Identify which cell holds the provided text, then report its [x, y] central coordinate. 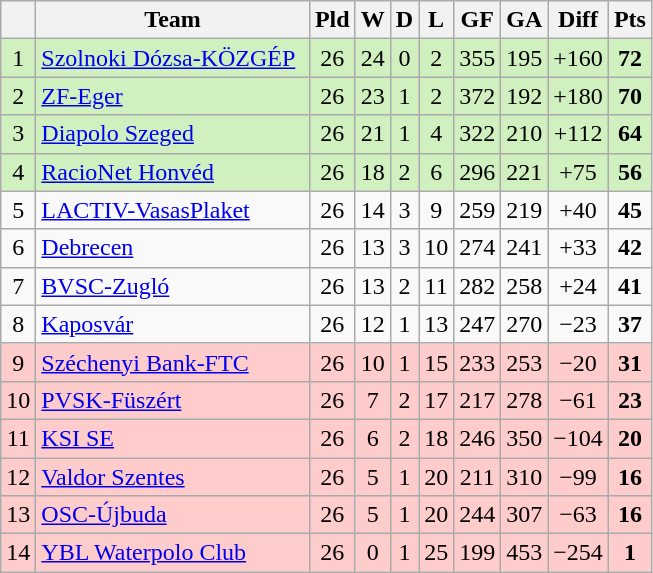
278 [524, 400]
Széchenyi Bank-FTC [173, 362]
233 [478, 362]
Debrecen [173, 248]
−23 [578, 324]
41 [630, 286]
274 [478, 248]
241 [524, 248]
195 [524, 58]
OSC-Újbuda [173, 515]
PVSK-Füszért [173, 400]
L [436, 20]
+24 [578, 286]
D [404, 20]
270 [524, 324]
21 [372, 134]
8 [18, 324]
219 [524, 210]
31 [630, 362]
350 [524, 438]
25 [436, 553]
Diff [578, 20]
221 [524, 172]
GA [524, 20]
GF [478, 20]
YBL Waterpolo Club [173, 553]
37 [630, 324]
Pts [630, 20]
310 [524, 477]
BVSC-Zugló [173, 286]
210 [524, 134]
247 [478, 324]
45 [630, 210]
−254 [578, 553]
+75 [578, 172]
Pld [332, 20]
−104 [578, 438]
70 [630, 96]
355 [478, 58]
−20 [578, 362]
−63 [578, 515]
72 [630, 58]
253 [524, 362]
307 [524, 515]
KSI SE [173, 438]
−61 [578, 400]
64 [630, 134]
258 [524, 286]
246 [478, 438]
+40 [578, 210]
42 [630, 248]
217 [478, 400]
Szolnoki Dózsa-KÖZGÉP [173, 58]
372 [478, 96]
LACTIV-VasasPlaket [173, 210]
Team [173, 20]
244 [478, 515]
+180 [578, 96]
ZF-Eger [173, 96]
453 [524, 553]
17 [436, 400]
56 [630, 172]
15 [436, 362]
24 [372, 58]
322 [478, 134]
+112 [578, 134]
Diapolo Szeged [173, 134]
Kaposvár [173, 324]
W [372, 20]
+160 [578, 58]
282 [478, 286]
+33 [578, 248]
RacioNet Honvéd [173, 172]
259 [478, 210]
Valdor Szentes [173, 477]
296 [478, 172]
199 [478, 553]
211 [478, 477]
192 [524, 96]
−99 [578, 477]
